Output the (X, Y) coordinate of the center of the cell containing the given text.  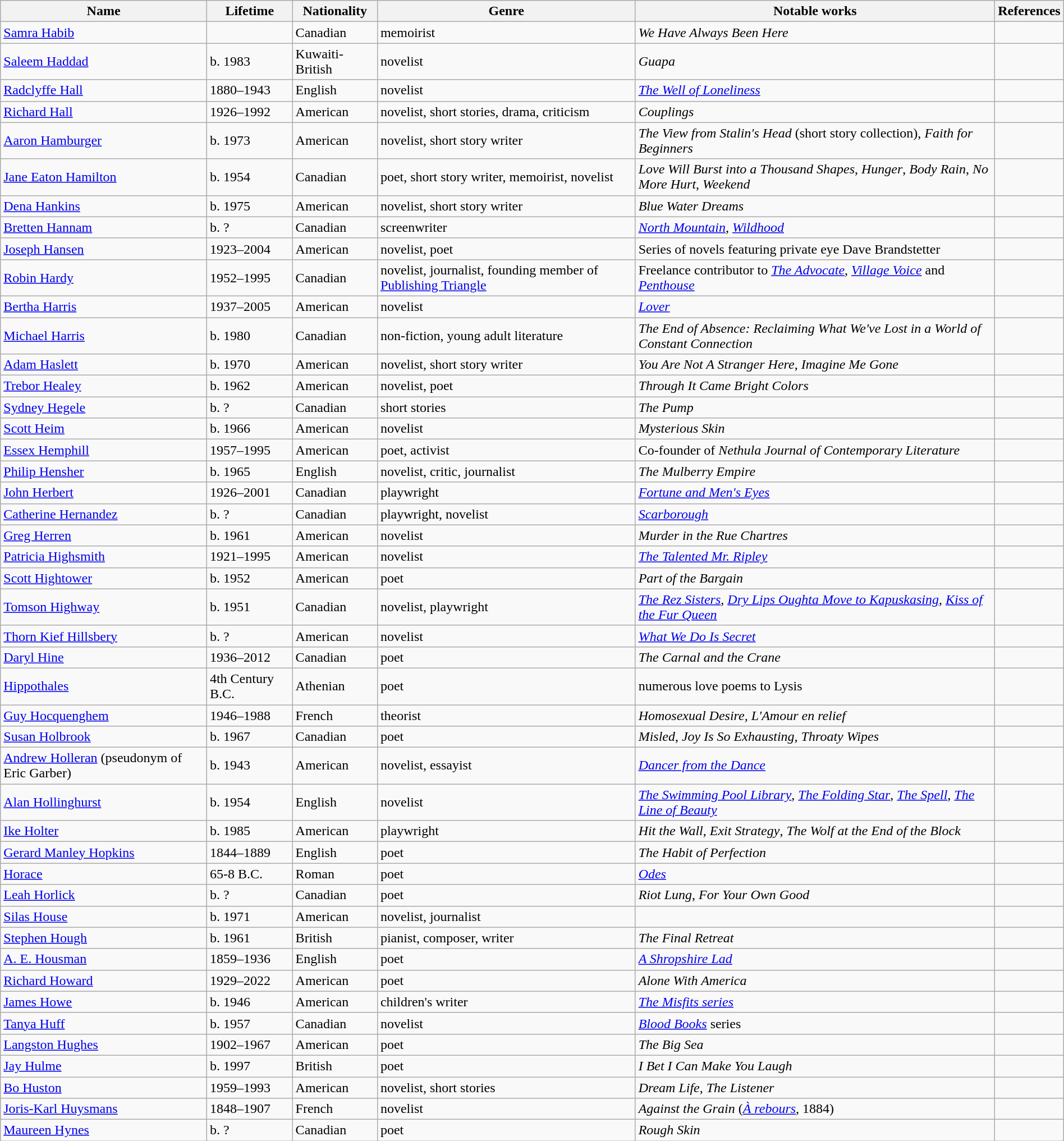
1926–2001 (249, 493)
Thorn Kief Hillsbery (104, 636)
You Are Not A Stranger Here, Imagine Me Gone (815, 365)
Jay Hulme (104, 1066)
b. 1952 (249, 578)
Dancer from the Dance (815, 766)
Roman (334, 874)
b. 1970 (249, 365)
Bertha Harris (104, 306)
Dena Hankins (104, 206)
The Well of Loneliness (815, 90)
novelist, journalist (506, 917)
Saleem Haddad (104, 62)
novelist, essayist (506, 766)
non-fiction, young adult literature (506, 336)
Mysterious Skin (815, 429)
novelist, journalist, founding member of Publishing Triangle (506, 277)
The Big Sea (815, 1044)
The Misfits series (815, 1002)
Series of novels featuring private eye Dave Brandstetter (815, 249)
Gerard Manley Hopkins (104, 853)
North Mountain, Wildhood (815, 227)
pianist, composer, writer (506, 938)
Misled, Joy Is So Exhausting, Throaty Wipes (815, 737)
Sydney Hegele (104, 407)
Couplings (815, 112)
What We Do Is Secret (815, 636)
b. 1973 (249, 140)
Love Will Burst into a Thousand Shapes, Hunger, Body Rain, No More Hurt, Weekend (815, 177)
Murder in the Rue Chartres (815, 535)
The Pump (815, 407)
Catherine Hernandez (104, 514)
b. 1983 (249, 62)
numerous love poems to Lysis (815, 686)
Scott Heim (104, 429)
Michael Harris (104, 336)
memoirist (506, 33)
Lifetime (249, 11)
John Herbert (104, 493)
Leah Horlick (104, 895)
Dream Life, The Listener (815, 1087)
1844–1889 (249, 853)
Scott Hightower (104, 578)
novelist, playwright (506, 607)
1848–1907 (249, 1109)
novelist, short stories (506, 1087)
Maureen Hynes (104, 1130)
Riot Lung, For Your Own Good (815, 895)
Scarborough (815, 514)
b. 1962 (249, 386)
novelist, critic, journalist (506, 471)
A. E. Housman (104, 959)
References (1029, 11)
poet, activist (506, 450)
Kuwaiti-British (334, 62)
The View from Stalin's Head (short story collection), Faith for Beginners (815, 140)
Joseph Hansen (104, 249)
b. 1997 (249, 1066)
1921–1995 (249, 557)
Name (104, 11)
b. 1965 (249, 471)
Bo Huston (104, 1087)
1936–2012 (249, 657)
Alone With America (815, 980)
Daryl Hine (104, 657)
Stephen Hough (104, 938)
James Howe (104, 1002)
Freelance contributor to The Advocate, Village Voice and Penthouse (815, 277)
Philip Hensher (104, 471)
We Have Always Been Here (815, 33)
1959–1993 (249, 1087)
b. 1975 (249, 206)
1923–2004 (249, 249)
1929–2022 (249, 980)
Guapa (815, 62)
Co-founder of Nethula Journal of Contemporary Literature (815, 450)
Notable works (815, 11)
short stories (506, 407)
Patricia Highsmith (104, 557)
The Talented Mr. Ripley (815, 557)
Aaron Hamburger (104, 140)
The Carnal and the Crane (815, 657)
b. 1943 (249, 766)
Athenian (334, 686)
b. 1946 (249, 1002)
Robin Hardy (104, 277)
b. 1985 (249, 831)
poet, short story writer, memoirist, novelist (506, 177)
Richard Hall (104, 112)
Genre (506, 11)
b. 1966 (249, 429)
Hippothales (104, 686)
Lover (815, 306)
children's writer (506, 1002)
Part of the Bargain (815, 578)
screenwriter (506, 227)
b. 1957 (249, 1023)
Essex Hemphill (104, 450)
1952–1995 (249, 277)
Greg Herren (104, 535)
Tanya Huff (104, 1023)
novelist, short stories, drama, criticism (506, 112)
1902–1967 (249, 1044)
The End of Absence: Reclaiming What We've Lost in a World of Constant Connection (815, 336)
Trebor Healey (104, 386)
Bretten Hannam (104, 227)
Ike Holter (104, 831)
Tomson Highway (104, 607)
b. 1980 (249, 336)
playwright, novelist (506, 514)
Odes (815, 874)
I Bet I Can Make You Laugh (815, 1066)
Langston Hughes (104, 1044)
Hit the Wall, Exit Strategy, The Wolf at the End of the Block (815, 831)
b. 1971 (249, 917)
Against the Grain (À rebours, 1884) (815, 1109)
The Final Retreat (815, 938)
1926–1992 (249, 112)
b. 1951 (249, 607)
theorist (506, 716)
Alan Hollinghurst (104, 803)
Radclyffe Hall (104, 90)
Susan Holbrook (104, 737)
1859–1936 (249, 959)
Andrew Holleran (pseudonym of Eric Garber) (104, 766)
The Habit of Perfection (815, 853)
1937–2005 (249, 306)
Blue Water Dreams (815, 206)
Adam Haslett (104, 365)
65-8 B.C. (249, 874)
Guy Hocquenghem (104, 716)
Silas House (104, 917)
Joris-Karl Huysmans (104, 1109)
Homosexual Desire, L'Amour en relief (815, 716)
4th Century B.C. (249, 686)
1957–1995 (249, 450)
A Shropshire Lad (815, 959)
Jane Eaton Hamilton (104, 177)
The Swimming Pool Library, The Folding Star, The Spell, The Line of Beauty (815, 803)
Samra Habib (104, 33)
The Rez Sisters, Dry Lips Oughta Move to Kapuskasing, Kiss of the Fur Queen (815, 607)
Through It Came Bright Colors (815, 386)
Blood Books series (815, 1023)
Nationality (334, 11)
Fortune and Men's Eyes (815, 493)
Horace (104, 874)
1880–1943 (249, 90)
Rough Skin (815, 1130)
1946–1988 (249, 716)
b. 1967 (249, 737)
The Mulberry Empire (815, 471)
Richard Howard (104, 980)
